Return [x, y] of the center of cell containing provided text 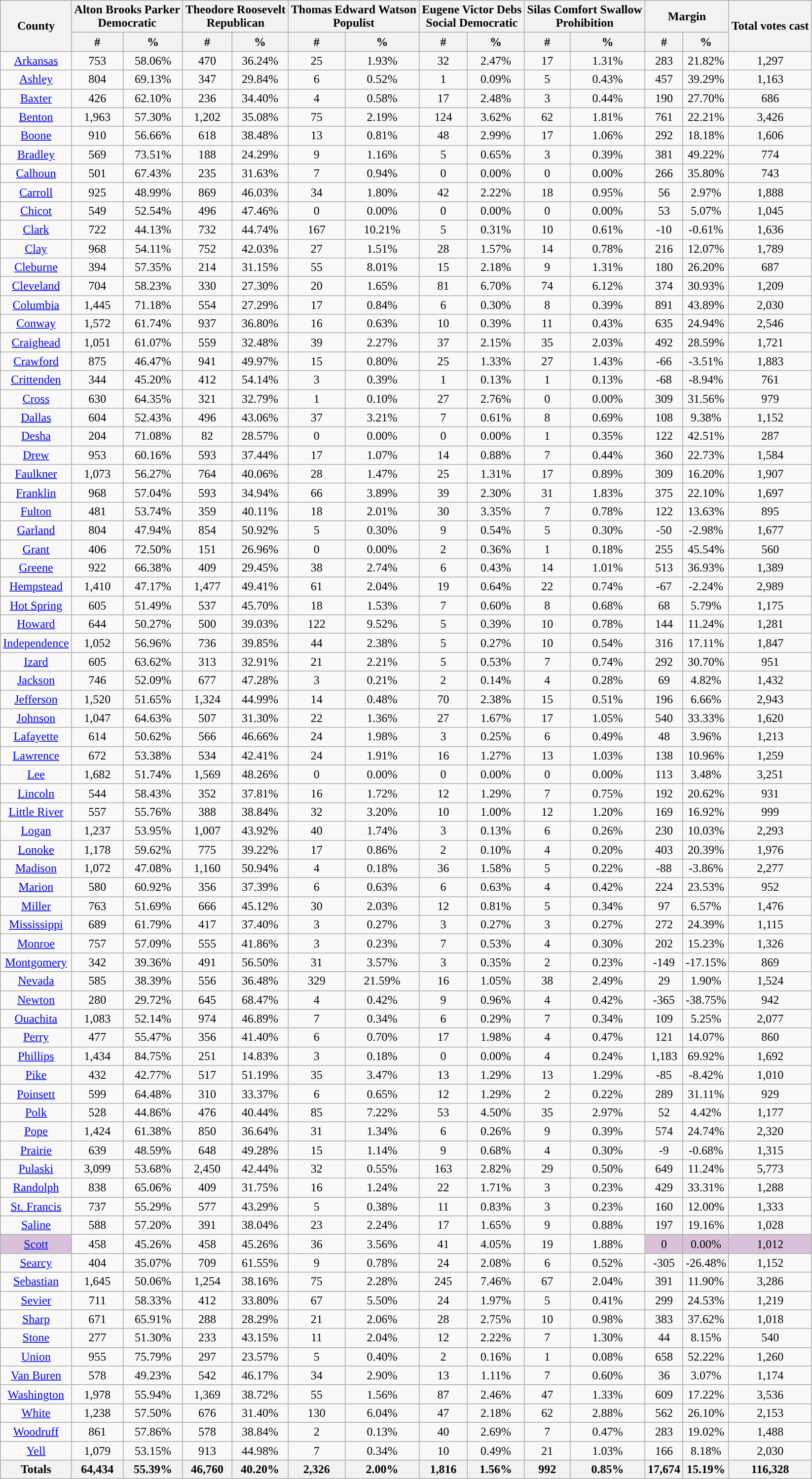
1,073 [97, 474]
0.69% [608, 417]
67.43% [153, 173]
27.70% [705, 98]
Boone [36, 136]
52.22% [705, 1357]
329 [317, 981]
40.20% [260, 1470]
2.75% [496, 1319]
Marion [36, 887]
55.76% [153, 812]
562 [664, 1413]
344 [97, 380]
287 [770, 436]
Craighead [36, 342]
72.50% [153, 549]
180 [664, 267]
40.44% [260, 1112]
1,476 [770, 906]
1,907 [770, 474]
0.48% [382, 699]
66 [317, 493]
0.14% [496, 681]
14.83% [260, 1056]
42.44% [260, 1169]
138 [664, 756]
166 [664, 1450]
73.51% [153, 154]
1.11% [496, 1375]
97 [664, 906]
3.57% [382, 962]
33.31% [705, 1188]
359 [207, 511]
57.50% [153, 1413]
204 [97, 436]
1,047 [97, 718]
23.53% [705, 887]
925 [97, 192]
288 [207, 1319]
0.50% [608, 1169]
381 [664, 154]
35.07% [153, 1263]
999 [770, 812]
Grant [36, 549]
689 [97, 925]
53.74% [153, 511]
48.26% [260, 774]
Howard [36, 624]
2.49% [608, 981]
47.28% [260, 681]
0.96% [496, 1000]
Hot Spring [36, 606]
26.10% [705, 1413]
113 [664, 774]
53.38% [153, 756]
0.41% [608, 1300]
1,477 [207, 587]
Ouachita [36, 1019]
Lawrence [36, 756]
Bradley [36, 154]
2,153 [770, 1413]
57.09% [153, 944]
47.17% [153, 587]
599 [97, 1094]
4.42% [705, 1112]
24.29% [260, 154]
Jackson [36, 681]
51.30% [153, 1338]
0.08% [608, 1357]
942 [770, 1000]
352 [207, 793]
1.67% [496, 718]
6.57% [705, 906]
15.23% [705, 944]
1,175 [770, 606]
1,007 [207, 831]
Izard [36, 662]
658 [664, 1357]
577 [207, 1207]
51.49% [153, 606]
28.57% [260, 436]
Crawford [36, 361]
1.93% [382, 61]
59.62% [153, 849]
-68 [664, 380]
604 [97, 417]
38.16% [260, 1282]
24.39% [705, 925]
35.80% [705, 173]
-88 [664, 869]
764 [207, 474]
513 [664, 568]
45.20% [153, 380]
1,488 [770, 1432]
43.15% [260, 1338]
955 [97, 1357]
1.34% [382, 1131]
648 [207, 1150]
1.14% [382, 1150]
28.59% [705, 342]
1,432 [770, 681]
3.48% [705, 774]
404 [97, 1263]
Franklin [36, 493]
676 [207, 1413]
1,219 [770, 1300]
534 [207, 756]
6.66% [705, 699]
1.71% [496, 1188]
2.99% [496, 136]
1,326 [770, 944]
2.76% [496, 399]
297 [207, 1357]
38.04% [260, 1225]
310 [207, 1094]
19.02% [705, 1432]
Logan [36, 831]
574 [664, 1131]
10.21% [382, 229]
Saline [36, 1225]
60.92% [153, 887]
1,178 [97, 849]
2.21% [382, 662]
Pulaski [36, 1169]
22.10% [705, 493]
537 [207, 606]
36.80% [260, 324]
1,237 [97, 831]
321 [207, 399]
16.92% [705, 812]
22.21% [705, 117]
-2.98% [705, 530]
2.88% [608, 1413]
0.75% [608, 793]
42.77% [153, 1075]
Chicot [36, 211]
-85 [664, 1075]
1.72% [382, 793]
1,434 [97, 1056]
224 [664, 887]
75.79% [153, 1357]
50.06% [153, 1282]
197 [664, 1225]
1.27% [496, 756]
709 [207, 1263]
Monroe [36, 944]
53.95% [153, 831]
57.30% [153, 117]
49.22% [705, 154]
Baxter [36, 98]
144 [664, 624]
Prairie [36, 1150]
554 [207, 305]
1,424 [97, 1131]
24.94% [705, 324]
1,816 [443, 1470]
169 [664, 812]
645 [207, 1000]
52.54% [153, 211]
51.74% [153, 774]
3,536 [770, 1394]
42.51% [705, 436]
52.14% [153, 1019]
1.01% [608, 568]
-3.86% [705, 869]
81 [443, 286]
26.96% [260, 549]
56.27% [153, 474]
272 [664, 925]
704 [97, 286]
Garland [36, 530]
Johnson [36, 718]
17,674 [664, 1470]
2.82% [496, 1169]
4.05% [496, 1244]
560 [770, 549]
2.46% [496, 1394]
549 [97, 211]
49.28% [260, 1150]
Nevada [36, 981]
Lincoln [36, 793]
838 [97, 1188]
45.12% [260, 906]
10.03% [705, 831]
2.00% [382, 1470]
-10 [664, 229]
477 [97, 1037]
952 [770, 887]
36.64% [260, 1131]
470 [207, 61]
1.06% [608, 136]
61.07% [153, 342]
Thomas Edward WatsonPopulist [353, 17]
32.79% [260, 399]
50.94% [260, 869]
57.04% [153, 493]
46.03% [260, 192]
2,546 [770, 324]
31.56% [705, 399]
1,213 [770, 737]
121 [664, 1037]
Searcy [36, 1263]
2.48% [496, 98]
Randolph [36, 1188]
-2.24% [705, 587]
58.06% [153, 61]
854 [207, 530]
528 [97, 1112]
614 [97, 737]
931 [770, 793]
3.35% [496, 511]
0.70% [382, 1037]
15.19% [705, 1470]
2.90% [382, 1375]
61 [317, 587]
43.89% [705, 305]
37.40% [260, 925]
3.62% [496, 117]
53.15% [153, 1450]
649 [664, 1169]
8.18% [705, 1450]
1,520 [97, 699]
-8.42% [705, 1075]
38.48% [260, 136]
Benton [36, 117]
1,238 [97, 1413]
160 [664, 1207]
192 [664, 793]
34.94% [260, 493]
342 [97, 962]
-8.94% [705, 380]
23.57% [260, 1357]
39.85% [260, 643]
71.18% [153, 305]
Faulkner [36, 474]
Ashley [36, 79]
1,045 [770, 211]
1,260 [770, 1357]
774 [770, 154]
31.63% [260, 173]
0.80% [382, 361]
0.21% [382, 681]
68 [664, 606]
4.82% [705, 681]
43.29% [260, 1207]
1,288 [770, 1188]
Woodruff [36, 1432]
752 [207, 248]
1.53% [382, 606]
1,163 [770, 79]
666 [207, 906]
Montgomery [36, 962]
30.70% [705, 662]
Alton Brooks ParkerDemocratic [127, 17]
29.84% [260, 79]
1,697 [770, 493]
0.83% [496, 1207]
Silas Comfort SwallowProhibition [585, 17]
51.19% [260, 1075]
618 [207, 136]
47.94% [153, 530]
555 [207, 944]
62.10% [153, 98]
52 [664, 1112]
49.97% [260, 361]
-67 [664, 587]
1.16% [382, 154]
1.30% [608, 1338]
1,645 [97, 1282]
24.74% [705, 1131]
757 [97, 944]
630 [97, 399]
1,389 [770, 568]
44.98% [260, 1450]
860 [770, 1037]
69 [664, 681]
4.50% [496, 1112]
85 [317, 1112]
0.25% [496, 737]
0.58% [382, 98]
5.79% [705, 606]
61.79% [153, 925]
2.69% [496, 1432]
937 [207, 324]
130 [317, 1413]
7.22% [382, 1112]
Drew [36, 455]
51.65% [153, 699]
29.45% [260, 568]
763 [97, 906]
609 [664, 1394]
3,426 [770, 117]
-305 [664, 1263]
1.97% [496, 1300]
13.63% [705, 511]
1,160 [207, 869]
737 [97, 1207]
Greene [36, 568]
2.08% [496, 1263]
Little River [36, 812]
20.62% [705, 793]
861 [97, 1432]
0.94% [382, 173]
58.43% [153, 793]
84.75% [153, 1056]
891 [664, 305]
64,434 [97, 1470]
44.13% [153, 229]
11.90% [705, 1282]
216 [664, 248]
1,209 [770, 286]
1.91% [382, 756]
Cleveland [36, 286]
-149 [664, 962]
672 [97, 756]
2.74% [382, 568]
671 [97, 1319]
557 [97, 812]
5,773 [770, 1169]
Totals [36, 1470]
43.92% [260, 831]
0.16% [496, 1357]
58.23% [153, 286]
951 [770, 662]
2.30% [496, 493]
18.18% [705, 136]
49.23% [153, 1375]
-9 [664, 1150]
1,202 [207, 117]
Clay [36, 248]
56 [664, 192]
417 [207, 925]
64.63% [153, 718]
580 [97, 887]
82 [207, 436]
1,584 [770, 455]
-0.68% [705, 1150]
711 [97, 1300]
0.86% [382, 849]
151 [207, 549]
383 [664, 1319]
29.72% [153, 1000]
476 [207, 1112]
992 [548, 1470]
686 [770, 98]
457 [664, 79]
44.74% [260, 229]
1,010 [770, 1075]
37.39% [260, 887]
3.96% [705, 737]
1,410 [97, 587]
32.91% [260, 662]
64.48% [153, 1094]
61.38% [153, 1131]
Mississippi [36, 925]
196 [664, 699]
1,572 [97, 324]
32.48% [260, 342]
280 [97, 1000]
8.01% [382, 267]
0.36% [496, 549]
10.96% [705, 756]
36.93% [705, 568]
31.11% [705, 1094]
922 [97, 568]
1.74% [382, 831]
64.35% [153, 399]
27.30% [260, 286]
1,677 [770, 530]
1,177 [770, 1112]
Cross [36, 399]
374 [664, 286]
163 [443, 1169]
35.08% [260, 117]
6.04% [382, 1413]
Phillips [36, 1056]
42.41% [260, 756]
635 [664, 324]
1,569 [207, 774]
0.24% [608, 1056]
37.62% [705, 1319]
57.35% [153, 267]
910 [97, 136]
61.55% [260, 1263]
2,326 [317, 1470]
1.24% [382, 1188]
202 [664, 944]
Pike [36, 1075]
585 [97, 981]
40.11% [260, 511]
55.29% [153, 1207]
2.28% [382, 1282]
501 [97, 173]
2.19% [382, 117]
2.47% [496, 61]
1.83% [608, 493]
569 [97, 154]
14.07% [705, 1037]
953 [97, 455]
3,099 [97, 1169]
71.08% [153, 436]
Lonoke [36, 849]
56.96% [153, 643]
0.85% [608, 1470]
17.22% [705, 1394]
929 [770, 1094]
895 [770, 511]
69.92% [705, 1056]
3.47% [382, 1075]
Polk [36, 1112]
1,606 [770, 136]
Margin [687, 17]
1,976 [770, 849]
214 [207, 267]
2,989 [770, 587]
2,450 [207, 1169]
17.11% [705, 643]
2.24% [382, 1225]
41.86% [260, 944]
1,445 [97, 305]
Stone [36, 1338]
492 [664, 342]
55.47% [153, 1037]
0.84% [382, 305]
33.33% [705, 718]
White [36, 1413]
-17.15% [705, 962]
0.64% [496, 587]
52.43% [153, 417]
37.44% [260, 455]
1,083 [97, 1019]
3.89% [382, 493]
39.36% [153, 962]
7.46% [496, 1282]
9.52% [382, 624]
109 [664, 1019]
-26.48% [705, 1263]
Yell [36, 1450]
Perry [36, 1037]
36.24% [260, 61]
1,883 [770, 361]
1,369 [207, 1394]
230 [664, 831]
491 [207, 962]
1,682 [97, 774]
Dallas [36, 417]
87 [443, 1394]
0.89% [608, 474]
Cleburne [36, 267]
Washington [36, 1394]
21.82% [705, 61]
Lee [36, 774]
26.20% [705, 267]
2,077 [770, 1019]
1,259 [770, 756]
2,320 [770, 1131]
403 [664, 849]
313 [207, 662]
St. Francis [36, 1207]
687 [770, 267]
68.47% [260, 1000]
1.07% [382, 455]
46.17% [260, 1375]
-3.51% [705, 361]
70 [443, 699]
54.11% [153, 248]
43.06% [260, 417]
1,052 [97, 643]
722 [97, 229]
108 [664, 417]
Lafayette [36, 737]
277 [97, 1338]
39.03% [260, 624]
Hempstead [36, 587]
Van Buren [36, 1375]
23 [317, 1225]
245 [443, 1282]
-0.61% [705, 229]
0.31% [496, 229]
46.89% [260, 1019]
46.47% [153, 361]
1.00% [496, 812]
5.50% [382, 1300]
33.37% [260, 1094]
36.48% [260, 981]
644 [97, 624]
50.27% [153, 624]
1.47% [382, 474]
1,281 [770, 624]
27.29% [260, 305]
21.59% [382, 981]
235 [207, 173]
31.30% [260, 718]
1,324 [207, 699]
850 [207, 1131]
38.72% [260, 1394]
49.41% [260, 587]
507 [207, 718]
1,079 [97, 1450]
Jefferson [36, 699]
2.06% [382, 1319]
34.40% [260, 98]
544 [97, 793]
74 [548, 286]
Poinsett [36, 1094]
406 [97, 549]
39.29% [705, 79]
289 [664, 1094]
6.12% [608, 286]
1,254 [207, 1282]
394 [97, 267]
51.69% [153, 906]
57.20% [153, 1225]
Eugene Victor DebsSocial Democratic [472, 17]
Sharp [36, 1319]
28.29% [260, 1319]
-365 [664, 1000]
1,115 [770, 925]
974 [207, 1019]
12.07% [705, 248]
255 [664, 549]
19.16% [705, 1225]
1.58% [496, 869]
Columbia [36, 305]
1.57% [496, 248]
69.13% [153, 79]
1,524 [770, 981]
2.01% [382, 511]
3,286 [770, 1282]
0.09% [496, 79]
52.09% [153, 681]
0.38% [382, 1207]
2.15% [496, 342]
46,760 [207, 1470]
8.15% [705, 1338]
24.53% [705, 1300]
Crittenden [36, 380]
65.91% [153, 1319]
44.86% [153, 1112]
1,620 [770, 718]
30.93% [705, 286]
38.39% [153, 981]
124 [443, 117]
5.25% [705, 1019]
31.75% [260, 1188]
45.54% [705, 549]
116,328 [770, 1470]
3.56% [382, 1244]
Sebastian [36, 1282]
2,277 [770, 869]
63.62% [153, 662]
251 [207, 1056]
0.28% [608, 681]
53.68% [153, 1169]
0.40% [382, 1357]
47.08% [153, 869]
12.00% [705, 1207]
42.03% [260, 248]
66.38% [153, 568]
517 [207, 1075]
6.70% [496, 286]
56.50% [260, 962]
1,315 [770, 1150]
31.40% [260, 1413]
3.20% [382, 812]
56.66% [153, 136]
913 [207, 1450]
0.51% [608, 699]
2,943 [770, 699]
3.21% [382, 417]
Miller [36, 906]
233 [207, 1338]
190 [664, 98]
Total votes cast [770, 26]
429 [664, 1188]
426 [97, 98]
316 [664, 643]
55.39% [153, 1470]
1,174 [770, 1375]
33.80% [260, 1300]
2,293 [770, 831]
588 [97, 1225]
47.46% [260, 211]
9.38% [705, 417]
Clark [36, 229]
65.06% [153, 1188]
22.73% [705, 455]
1,297 [770, 61]
266 [664, 173]
736 [207, 643]
Sevier [36, 1300]
Desha [36, 436]
1.80% [382, 192]
236 [207, 98]
Independence [36, 643]
1,692 [770, 1056]
3.07% [705, 1375]
1,978 [97, 1394]
Union [36, 1357]
1.90% [705, 981]
55.94% [153, 1394]
Conway [36, 324]
Scott [36, 1244]
743 [770, 173]
39.22% [260, 849]
941 [207, 361]
20.39% [705, 849]
775 [207, 849]
1,012 [770, 1244]
61.74% [153, 324]
45.70% [260, 606]
639 [97, 1150]
732 [207, 229]
37.81% [260, 793]
Calhoun [36, 173]
41 [443, 1244]
16.20% [705, 474]
1,636 [770, 229]
40.06% [260, 474]
746 [97, 681]
Arkansas [36, 61]
375 [664, 493]
0.55% [382, 1169]
500 [207, 624]
31.15% [260, 267]
1,888 [770, 192]
388 [207, 812]
1.88% [608, 1244]
50.62% [153, 737]
-50 [664, 530]
2.27% [382, 342]
1.20% [608, 812]
54.14% [260, 380]
1,028 [770, 1225]
42 [443, 192]
542 [207, 1375]
Carroll [36, 192]
Newton [36, 1000]
60.16% [153, 455]
58.33% [153, 1300]
1.36% [382, 718]
Theodore RooseveltRepublican [235, 17]
875 [97, 361]
1,721 [770, 342]
481 [97, 511]
48.59% [153, 1150]
432 [97, 1075]
-66 [664, 361]
0.98% [608, 1319]
1,051 [97, 342]
0.29% [496, 1019]
50.92% [260, 530]
753 [97, 61]
1,018 [770, 1319]
1.51% [382, 248]
41.40% [260, 1037]
1,183 [664, 1056]
1,963 [97, 117]
3,251 [770, 774]
1,333 [770, 1207]
48.99% [153, 192]
Pope [36, 1131]
979 [770, 399]
347 [207, 79]
299 [664, 1300]
44.99% [260, 699]
330 [207, 286]
188 [207, 154]
556 [207, 981]
5.07% [705, 211]
1.81% [608, 117]
46.66% [260, 737]
Fulton [36, 511]
County [36, 26]
1.43% [608, 361]
677 [207, 681]
360 [664, 455]
167 [317, 229]
57.86% [153, 1432]
1,847 [770, 643]
1,789 [770, 248]
566 [207, 737]
Madison [36, 869]
-38.75% [705, 1000]
0.20% [608, 849]
559 [207, 342]
20 [317, 286]
1,072 [97, 869]
0.95% [608, 192]
